Detect which cell encompasses the target text, then output its [x, y] center coordinate. 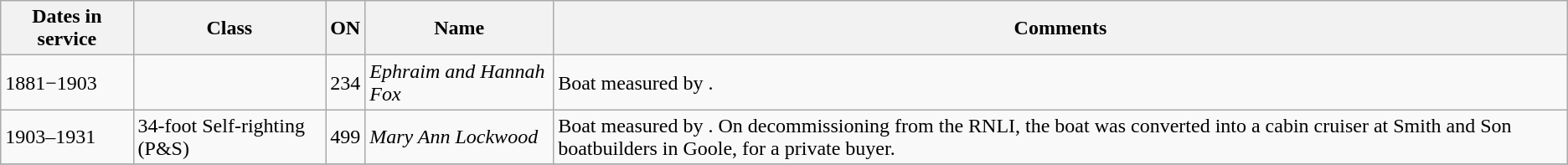
Boat measured by . [1060, 82]
34-foot Self-righting (P&S) [230, 137]
1903–1931 [67, 137]
1881−1903 [67, 82]
ON [345, 28]
499 [345, 137]
234 [345, 82]
Ephraim and Hannah Fox [459, 82]
Dates in service [67, 28]
Name [459, 28]
Mary Ann Lockwood [459, 137]
Class [230, 28]
Comments [1060, 28]
